Detect which cell encompasses the target text, then output its [x, y] center coordinate. 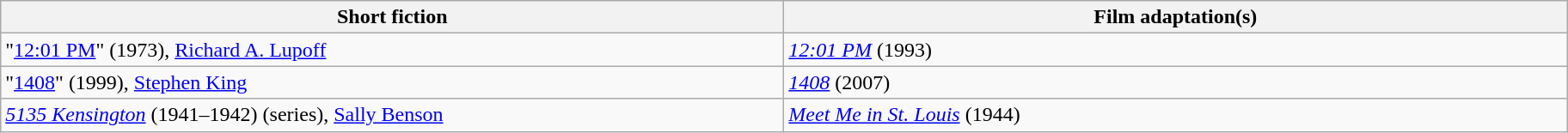
Short fiction [392, 17]
12:01 PM (1993) [1176, 50]
Meet Me in St. Louis (1944) [1176, 115]
"12:01 PM" (1973), Richard A. Lupoff [392, 50]
Film adaptation(s) [1176, 17]
5135 Kensington (1941–1942) (series), Sally Benson [392, 115]
"1408" (1999), Stephen King [392, 82]
1408 (2007) [1176, 82]
